Output the [x, y] coordinate of the center of the cell containing the given text.  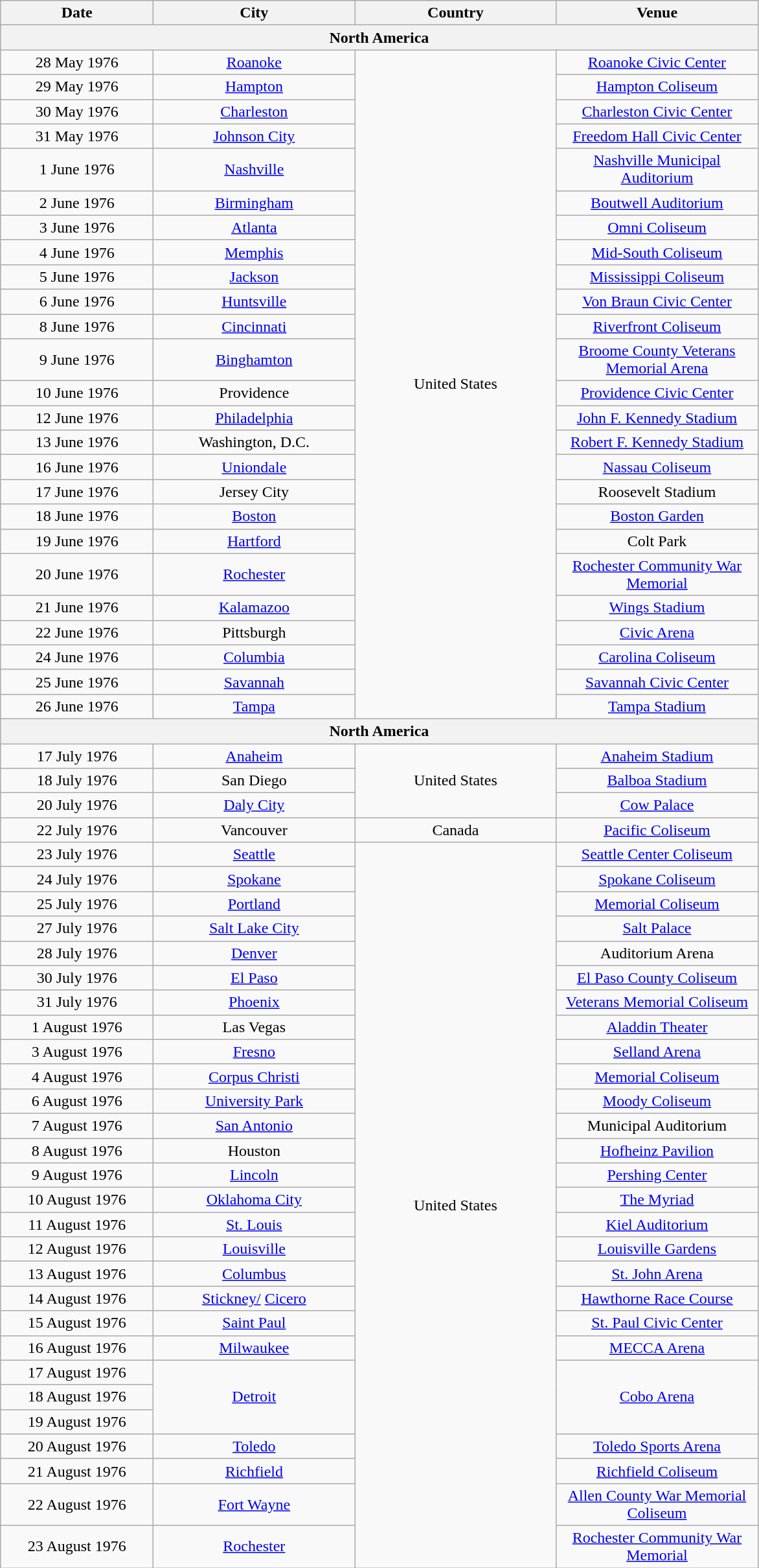
9 August 1976 [77, 1175]
4 August 1976 [77, 1076]
Pacific Coliseum [657, 830]
Nassau Coliseum [657, 467]
Denver [254, 953]
Hampton Coliseum [657, 87]
Canada [456, 830]
3 June 1976 [77, 227]
10 June 1976 [77, 393]
30 May 1976 [77, 111]
Balboa Stadium [657, 781]
Detroit [254, 1397]
Allen County War Memorial Coliseum [657, 1505]
25 July 1976 [77, 904]
2 June 1976 [77, 203]
5 June 1976 [77, 277]
Louisville [254, 1249]
St. Louis [254, 1225]
14 August 1976 [77, 1298]
Toledo Sports Arena [657, 1446]
Pittsburgh [254, 632]
16 June 1976 [77, 467]
21 June 1976 [77, 608]
Civic Arena [657, 632]
Cow Palace [657, 805]
Boutwell Auditorium [657, 203]
Hawthorne Race Course [657, 1298]
Wings Stadium [657, 608]
Oklahoma City [254, 1200]
22 June 1976 [77, 632]
Jackson [254, 277]
Mid-South Coliseum [657, 252]
San Antonio [254, 1125]
22 August 1976 [77, 1505]
Savannah Civic Center [657, 682]
6 June 1976 [77, 301]
Boston [254, 516]
Kiel Auditorium [657, 1225]
Von Braun Civic Center [657, 301]
28 May 1976 [77, 62]
8 June 1976 [77, 326]
Boston Garden [657, 516]
10 August 1976 [77, 1200]
Savannah [254, 682]
Hampton [254, 87]
Johnson City [254, 136]
Kalamazoo [254, 608]
Providence [254, 393]
Milwaukee [254, 1348]
24 June 1976 [77, 657]
Broome County Veterans Memorial Arena [657, 360]
19 June 1976 [77, 541]
Washington, D.C. [254, 443]
Richfield [254, 1471]
Nashville Municipal Auditorium [657, 170]
Freedom Hall Civic Center [657, 136]
Vancouver [254, 830]
Anaheim Stadium [657, 756]
Pershing Center [657, 1175]
17 July 1976 [77, 756]
Lincoln [254, 1175]
Municipal Auditorium [657, 1125]
6 August 1976 [77, 1101]
Birmingham [254, 203]
Aladdin Theater [657, 1027]
Atlanta [254, 227]
12 June 1976 [77, 418]
Charleston [254, 111]
Country [456, 13]
Louisville Gardens [657, 1249]
Selland Arena [657, 1052]
Cobo Arena [657, 1397]
27 July 1976 [77, 928]
Binghamton [254, 360]
Hartford [254, 541]
Roosevelt Stadium [657, 492]
31 July 1976 [77, 1002]
Nashville [254, 170]
Spokane Coliseum [657, 879]
1 June 1976 [77, 170]
El Paso County Coliseum [657, 978]
University Park [254, 1101]
18 June 1976 [77, 516]
Seattle Center Coliseum [657, 855]
John F. Kennedy Stadium [657, 418]
Hofheinz Pavilion [657, 1150]
City [254, 13]
Columbia [254, 657]
Salt Palace [657, 928]
Date [77, 13]
15 August 1976 [77, 1323]
Spokane [254, 879]
26 June 1976 [77, 706]
13 August 1976 [77, 1274]
20 June 1976 [77, 574]
MECCA Arena [657, 1348]
30 July 1976 [77, 978]
Houston [254, 1150]
21 August 1976 [77, 1471]
Corpus Christi [254, 1076]
1 August 1976 [77, 1027]
St. John Arena [657, 1274]
Portland [254, 904]
Charleston Civic Center [657, 111]
Providence Civic Center [657, 393]
Roanoke Civic Center [657, 62]
7 August 1976 [77, 1125]
3 August 1976 [77, 1052]
12 August 1976 [77, 1249]
Tampa [254, 706]
Tampa Stadium [657, 706]
Stickney/ Cicero [254, 1298]
Saint Paul [254, 1323]
13 June 1976 [77, 443]
19 August 1976 [77, 1422]
Roanoke [254, 62]
9 June 1976 [77, 360]
17 August 1976 [77, 1372]
4 June 1976 [77, 252]
Colt Park [657, 541]
Jersey City [254, 492]
Uniondale [254, 467]
11 August 1976 [77, 1225]
Memphis [254, 252]
Fort Wayne [254, 1505]
El Paso [254, 978]
8 August 1976 [77, 1150]
Seattle [254, 855]
25 June 1976 [77, 682]
Phoenix [254, 1002]
Moody Coliseum [657, 1101]
29 May 1976 [77, 87]
18 August 1976 [77, 1397]
23 August 1976 [77, 1546]
Fresno [254, 1052]
Las Vegas [254, 1027]
The Myriad [657, 1200]
Richfield Coliseum [657, 1471]
Anaheim [254, 756]
Riverfront Coliseum [657, 326]
17 June 1976 [77, 492]
31 May 1976 [77, 136]
16 August 1976 [77, 1348]
Auditorium Arena [657, 953]
Salt Lake City [254, 928]
Omni Coliseum [657, 227]
Carolina Coliseum [657, 657]
18 July 1976 [77, 781]
Cincinnati [254, 326]
20 August 1976 [77, 1446]
Venue [657, 13]
22 July 1976 [77, 830]
23 July 1976 [77, 855]
24 July 1976 [77, 879]
Veterans Memorial Coliseum [657, 1002]
San Diego [254, 781]
Huntsville [254, 301]
Robert F. Kennedy Stadium [657, 443]
Mississippi Coliseum [657, 277]
Philadelphia [254, 418]
St. Paul Civic Center [657, 1323]
20 July 1976 [77, 805]
28 July 1976 [77, 953]
Daly City [254, 805]
Columbus [254, 1274]
Toledo [254, 1446]
